Output the (x, y) coordinate of the center of the cell containing the given text.  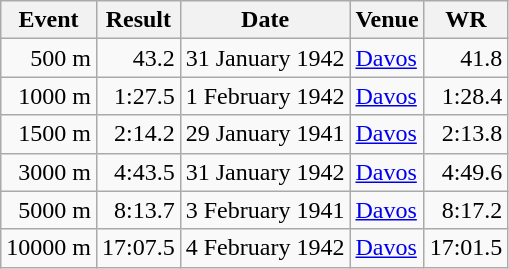
4:49.6 (466, 172)
3 February 1941 (265, 210)
1:27.5 (138, 96)
1500 m (49, 134)
1 February 1942 (265, 96)
1:28.4 (466, 96)
500 m (49, 58)
8:13.7 (138, 210)
Result (138, 20)
2:13.8 (466, 134)
Date (265, 20)
Event (49, 20)
10000 m (49, 248)
1000 m (49, 96)
Venue (387, 20)
29 January 1941 (265, 134)
WR (466, 20)
8:17.2 (466, 210)
43.2 (138, 58)
5000 m (49, 210)
17:01.5 (466, 248)
4 February 1942 (265, 248)
4:43.5 (138, 172)
41.8 (466, 58)
17:07.5 (138, 248)
2:14.2 (138, 134)
3000 m (49, 172)
